Return the (X, Y) coordinate for the center point of the cell that contains the specified text.  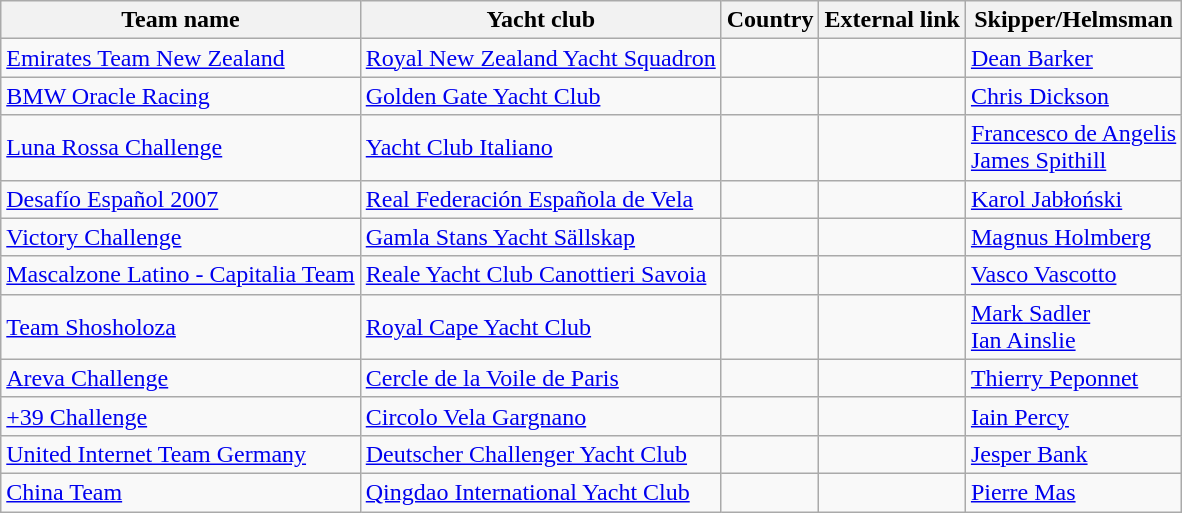
Magnus Holmberg (1073, 237)
Desafío Español 2007 (180, 199)
Royal Cape Yacht Club (540, 326)
Gamla Stans Yacht Sällskap (540, 237)
Luna Rossa Challenge (180, 148)
Team Shosholoza (180, 326)
Pierre Mas (1073, 492)
Real Federación Española de Vela (540, 199)
Mascalzone Latino - Capitalia Team (180, 275)
United Internet Team Germany (180, 454)
Francesco de AngelisJames Spithill (1073, 148)
Skipper/Helmsman (1073, 20)
Reale Yacht Club Canottieri Savoia (540, 275)
Royal New Zealand Yacht Squadron (540, 58)
Vasco Vascotto (1073, 275)
Victory Challenge (180, 237)
Yacht club (540, 20)
Yacht Club Italiano (540, 148)
Jesper Bank (1073, 454)
Dean Barker (1073, 58)
BMW Oracle Racing (180, 96)
China Team (180, 492)
Circolo Vela Gargnano (540, 416)
+39 Challenge (180, 416)
Qingdao International Yacht Club (540, 492)
Karol Jabłoński (1073, 199)
Team name (180, 20)
Chris Dickson (1073, 96)
Iain Percy (1073, 416)
Deutscher Challenger Yacht Club (540, 454)
Thierry Peponnet (1073, 378)
Emirates Team New Zealand (180, 58)
Cercle de la Voile de Paris (540, 378)
Golden Gate Yacht Club (540, 96)
External link (892, 20)
Mark SadlerIan Ainslie (1073, 326)
Areva Challenge (180, 378)
Country (770, 20)
